Capture the cell that displays the provided text and extract its [x, y] central coordinate. 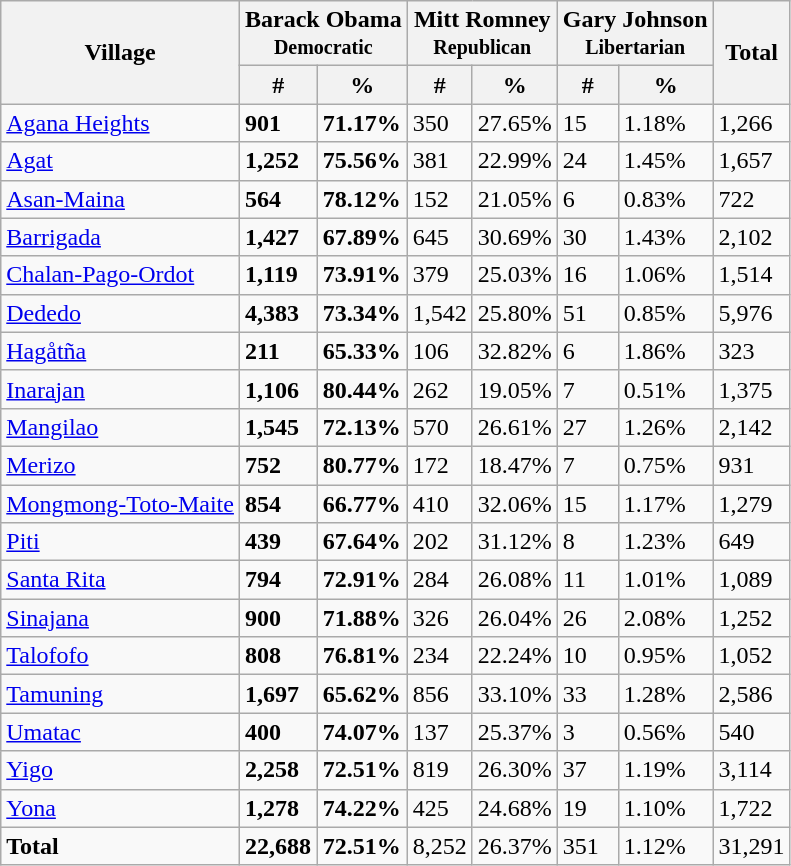
172 [440, 465]
1.18% [666, 123]
65.33% [362, 351]
1,089 [752, 580]
26 [588, 618]
75.56% [362, 161]
65.62% [362, 694]
137 [440, 732]
24 [588, 161]
Talofofo [120, 656]
262 [440, 389]
0.95% [666, 656]
Tamuning [120, 694]
25.03% [514, 275]
Mangilao [120, 427]
1,052 [752, 656]
0.85% [666, 313]
3,114 [752, 770]
30 [588, 237]
323 [752, 351]
5,976 [752, 313]
854 [278, 503]
Chalan-Pago-Ordot [120, 275]
33 [588, 694]
30.69% [514, 237]
900 [278, 618]
Agana Heights [120, 123]
74.07% [362, 732]
31.12% [514, 542]
2,586 [752, 694]
24.68% [514, 808]
80.44% [362, 389]
Piti [120, 542]
645 [440, 237]
202 [440, 542]
25.80% [514, 313]
Village [120, 52]
564 [278, 199]
1.17% [666, 503]
22.24% [514, 656]
67.89% [362, 237]
31,291 [752, 846]
Asan-Maina [120, 199]
Barack ObamaDemocratic [323, 34]
74.22% [362, 808]
808 [278, 656]
1,106 [278, 389]
794 [278, 580]
106 [440, 351]
26.61% [514, 427]
71.88% [362, 618]
856 [440, 694]
0.56% [666, 732]
1,266 [752, 123]
540 [752, 732]
1,514 [752, 275]
37 [588, 770]
Sinajana [120, 618]
1,375 [752, 389]
350 [440, 123]
752 [278, 465]
410 [440, 503]
19 [588, 808]
931 [752, 465]
11 [588, 580]
10 [588, 656]
1,545 [278, 427]
Umatac [120, 732]
326 [440, 618]
Santa Rita [120, 580]
1,542 [440, 313]
27 [588, 427]
22.99% [514, 161]
1.45% [666, 161]
26.30% [514, 770]
32.06% [514, 503]
Gary JohnsonLibertarian [635, 34]
80.77% [362, 465]
71.17% [362, 123]
26.37% [514, 846]
901 [278, 123]
722 [752, 199]
18.47% [514, 465]
Inarajan [120, 389]
67.64% [362, 542]
1.43% [666, 237]
1,278 [278, 808]
8,252 [440, 846]
1,119 [278, 275]
3 [588, 732]
2.08% [666, 618]
25.37% [514, 732]
2,102 [752, 237]
16 [588, 275]
1,279 [752, 503]
1.26% [666, 427]
19.05% [514, 389]
Mitt RomneyRepublican [482, 34]
Dededo [120, 313]
400 [278, 732]
Hagåtña [120, 351]
26.08% [514, 580]
1.28% [666, 694]
27.65% [514, 123]
2,142 [752, 427]
425 [440, 808]
Agat [120, 161]
32.82% [514, 351]
1.10% [666, 808]
66.77% [362, 503]
78.12% [362, 199]
8 [588, 542]
351 [588, 846]
439 [278, 542]
Yona [120, 808]
1.06% [666, 275]
570 [440, 427]
234 [440, 656]
4,383 [278, 313]
152 [440, 199]
33.10% [514, 694]
Mongmong-Toto-Maite [120, 503]
51 [588, 313]
73.34% [362, 313]
284 [440, 580]
1.12% [666, 846]
1,722 [752, 808]
21.05% [514, 199]
72.91% [362, 580]
379 [440, 275]
1.19% [666, 770]
0.51% [666, 389]
1,697 [278, 694]
1,657 [752, 161]
1.23% [666, 542]
819 [440, 770]
2,258 [278, 770]
0.83% [666, 199]
72.13% [362, 427]
Merizo [120, 465]
1.86% [666, 351]
Yigo [120, 770]
381 [440, 161]
649 [752, 542]
76.81% [362, 656]
Barrigada [120, 237]
22,688 [278, 846]
26.04% [514, 618]
211 [278, 351]
73.91% [362, 275]
1,427 [278, 237]
1.01% [666, 580]
0.75% [666, 465]
